Detect which cell encompasses the target text, then output its (X, Y) center coordinate. 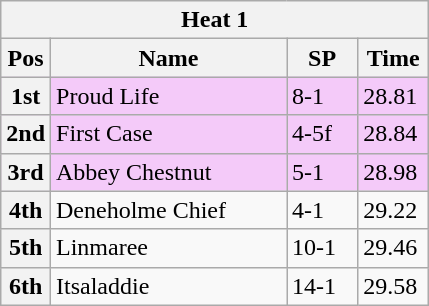
Time (394, 58)
Abbey Chestnut (169, 172)
5th (26, 248)
Proud Life (169, 96)
Name (169, 58)
10-1 (322, 248)
Heat 1 (215, 20)
Deneholme Chief (169, 210)
1st (26, 96)
14-1 (322, 286)
8-1 (322, 96)
29.22 (394, 210)
4th (26, 210)
29.46 (394, 248)
4-1 (322, 210)
28.98 (394, 172)
4-5f (322, 134)
Pos (26, 58)
First Case (169, 134)
28.84 (394, 134)
Itsaladdie (169, 286)
3rd (26, 172)
2nd (26, 134)
SP (322, 58)
Linmaree (169, 248)
5-1 (322, 172)
28.81 (394, 96)
29.58 (394, 286)
6th (26, 286)
